Return (X, Y) of the center of cell containing provided text 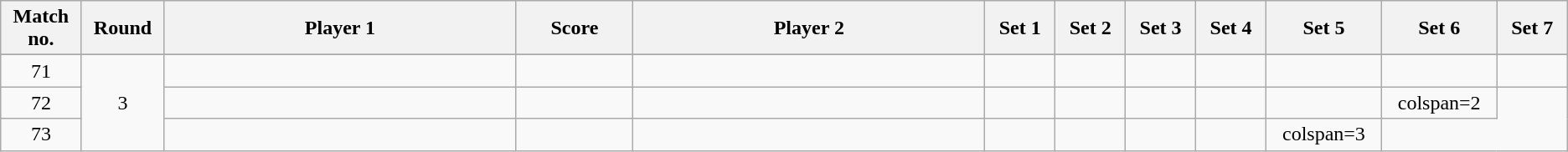
3 (122, 103)
72 (41, 103)
colspan=2 (1439, 103)
Set 2 (1091, 28)
Player 2 (809, 28)
colspan=3 (1324, 134)
Round (122, 28)
73 (41, 134)
Set 6 (1439, 28)
Match no. (41, 28)
Set 4 (1231, 28)
Set 1 (1020, 28)
Score (575, 28)
Set 7 (1532, 28)
Set 5 (1324, 28)
71 (41, 71)
Set 3 (1161, 28)
Player 1 (340, 28)
